Pinpoint the cell where the given text exists, returning its (X, Y) midpoint coordinate. 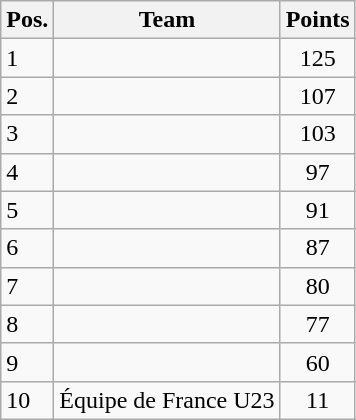
4 (28, 172)
60 (318, 362)
80 (318, 286)
3 (28, 134)
Pos. (28, 20)
103 (318, 134)
2 (28, 96)
91 (318, 210)
77 (318, 324)
6 (28, 248)
Équipe de France U23 (167, 400)
Points (318, 20)
10 (28, 400)
11 (318, 400)
125 (318, 58)
87 (318, 248)
7 (28, 286)
1 (28, 58)
9 (28, 362)
107 (318, 96)
97 (318, 172)
8 (28, 324)
5 (28, 210)
Team (167, 20)
